Search for the cell housing the specified text and yield its (X, Y) center coordinate. 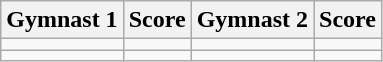
Gymnast 2 (252, 20)
Gymnast 1 (62, 20)
